Scan for the cell matching the given text and deliver its (x, y) coordinate at center. 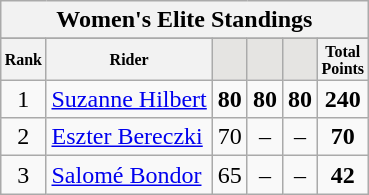
3 (24, 175)
Rank (24, 60)
1 (24, 99)
240 (344, 99)
65 (230, 175)
Rider (129, 60)
Suzanne Hilbert (129, 99)
42 (344, 175)
Eszter Bereczki (129, 137)
Women's Elite Standings (184, 20)
TotalPoints (344, 60)
Salomé Bondor (129, 175)
2 (24, 137)
